Find where the given text appears and provide that cell's center as (X, Y) coordinate. 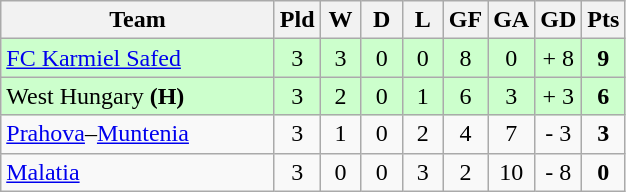
Pld (297, 20)
West Hungary (H) (138, 96)
+ 3 (558, 96)
GA (512, 20)
FC Karmiel Safed (138, 58)
W (340, 20)
Prahova–Muntenia (138, 134)
- 3 (558, 134)
D (382, 20)
10 (512, 172)
8 (465, 58)
4 (465, 134)
9 (604, 58)
Malatia (138, 172)
7 (512, 134)
L (422, 20)
Pts (604, 20)
- 8 (558, 172)
GF (465, 20)
Team (138, 20)
+ 8 (558, 58)
GD (558, 20)
